Capture the cell that displays the provided text and extract its (x, y) central coordinate. 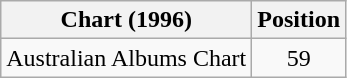
Australian Albums Chart (126, 58)
Chart (1996) (126, 20)
Position (299, 20)
59 (299, 58)
